Return (X, Y) of the center of cell containing provided text 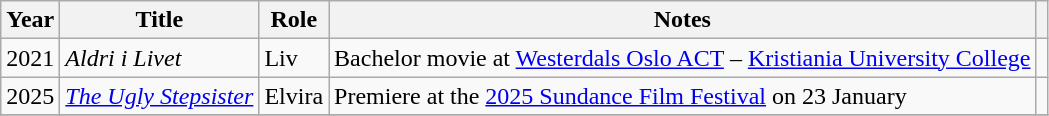
2021 (30, 58)
Aldri i Livet (160, 58)
Notes (682, 20)
Title (160, 20)
Liv (294, 58)
Premiere at the 2025 Sundance Film Festival on 23 January (682, 96)
Elvira (294, 96)
2025 (30, 96)
Bachelor movie at Westerdals Oslo ACT – Kristiania University College (682, 58)
The Ugly Stepsister (160, 96)
Year (30, 20)
Role (294, 20)
